Return the (x, y) coordinate for the center point of the cell that contains the specified text.  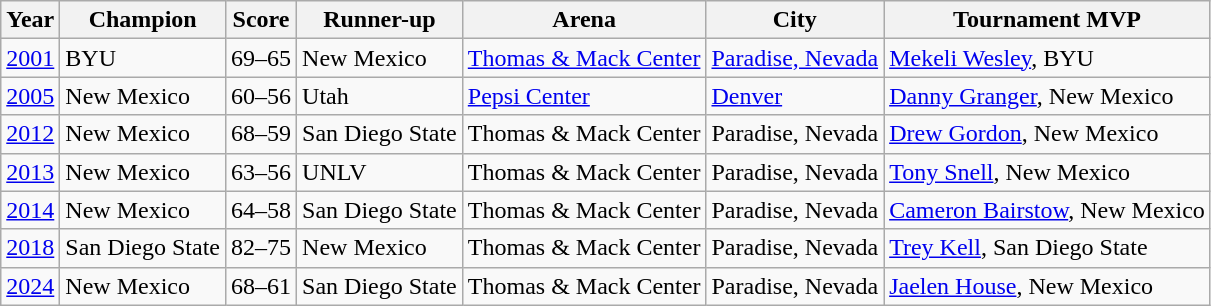
Score (262, 20)
64–58 (262, 210)
2012 (30, 134)
68–59 (262, 134)
Tournament MVP (1048, 20)
BYU (143, 58)
Jaelen House, New Mexico (1048, 286)
Danny Granger, New Mexico (1048, 96)
Drew Gordon, New Mexico (1048, 134)
City (795, 20)
63–56 (262, 172)
69–65 (262, 58)
Champion (143, 20)
UNLV (380, 172)
60–56 (262, 96)
Denver (795, 96)
2018 (30, 248)
2024 (30, 286)
Mekeli Wesley, BYU (1048, 58)
Pepsi Center (584, 96)
Tony Snell, New Mexico (1048, 172)
82–75 (262, 248)
2013 (30, 172)
Utah (380, 96)
Cameron Bairstow, New Mexico (1048, 210)
2001 (30, 58)
Trey Kell, San Diego State (1048, 248)
Year (30, 20)
2005 (30, 96)
Arena (584, 20)
68–61 (262, 286)
2014 (30, 210)
Runner-up (380, 20)
